Pinpoint the cell where the given text exists, returning its [x, y] midpoint coordinate. 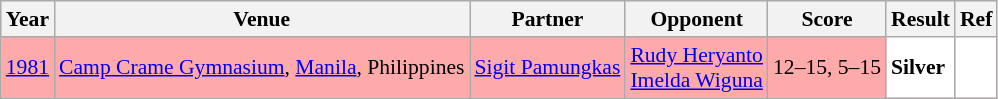
Silver [920, 68]
Venue [262, 19]
Result [920, 19]
Partner [548, 19]
Opponent [696, 19]
Camp Crame Gymnasium, Manila, Philippines [262, 68]
Ref [976, 19]
12–15, 5–15 [827, 68]
Sigit Pamungkas [548, 68]
Score [827, 19]
Year [28, 19]
1981 [28, 68]
Rudy Heryanto Imelda Wiguna [696, 68]
